Determine the (x, y) coordinate at the center of the cell enclosing the given text.  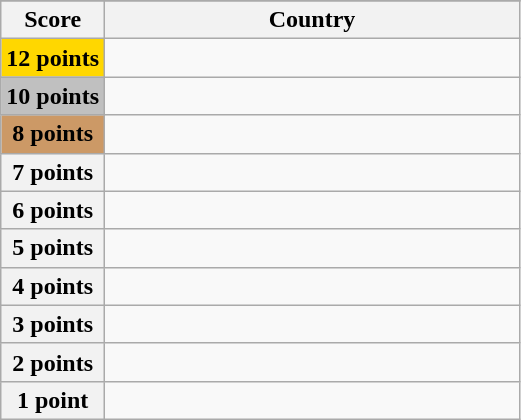
1 point (53, 400)
2 points (53, 362)
5 points (53, 248)
3 points (53, 324)
10 points (53, 96)
Score (53, 20)
4 points (53, 286)
7 points (53, 172)
6 points (53, 210)
12 points (53, 58)
8 points (53, 134)
Country (312, 20)
